Scan for the cell matching the given text and deliver its (x, y) coordinate at center. 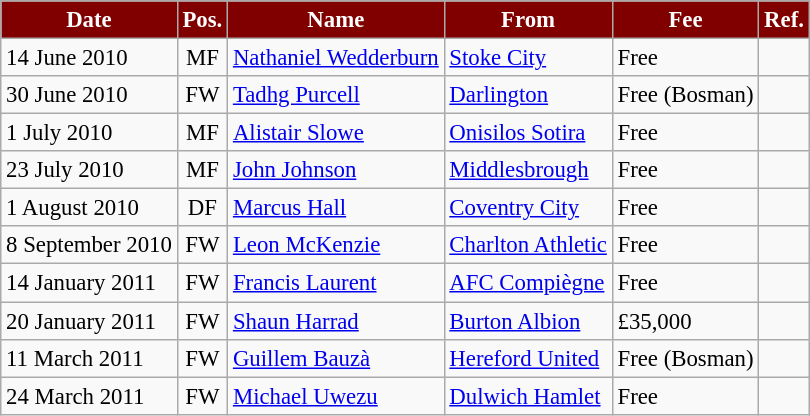
Onisilos Sotira (528, 133)
Guillem Bauzà (336, 358)
Burton Albion (528, 321)
24 March 2011 (89, 396)
Nathaniel Wedderburn (336, 58)
Tadhg Purcell (336, 95)
Shaun Harrad (336, 321)
30 June 2010 (89, 95)
14 January 2011 (89, 283)
8 September 2010 (89, 245)
DF (202, 208)
Name (336, 20)
Middlesbrough (528, 170)
Marcus Hall (336, 208)
Darlington (528, 95)
23 July 2010 (89, 170)
Charlton Athletic (528, 245)
Pos. (202, 20)
1 August 2010 (89, 208)
1 July 2010 (89, 133)
Alistair Slowe (336, 133)
11 March 2011 (89, 358)
14 June 2010 (89, 58)
Francis Laurent (336, 283)
Coventry City (528, 208)
Date (89, 20)
Stoke City (528, 58)
Michael Uwezu (336, 396)
Hereford United (528, 358)
20 January 2011 (89, 321)
AFC Compiègne (528, 283)
Dulwich Hamlet (528, 396)
Ref. (784, 20)
£35,000 (686, 321)
John Johnson (336, 170)
Leon McKenzie (336, 245)
Fee (686, 20)
From (528, 20)
